Identify which cell holds the provided text, then report its [x, y] central coordinate. 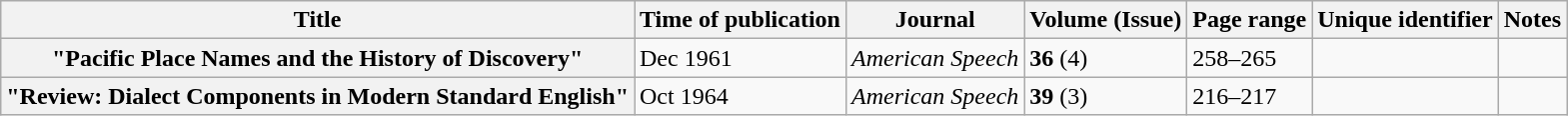
Journal [934, 20]
Notes [1532, 20]
"Pacific Place Names and the History of Discovery" [318, 58]
216–217 [1249, 96]
Page range [1249, 20]
Volume (Issue) [1105, 20]
Title [318, 20]
"Review: Dialect Components in Modern Standard English" [318, 96]
Dec 1961 [740, 58]
36 (4) [1105, 58]
258–265 [1249, 58]
Time of publication [740, 20]
Unique identifier [1405, 20]
39 (3) [1105, 96]
Oct 1964 [740, 96]
